Return [x, y] of the center of cell containing provided text 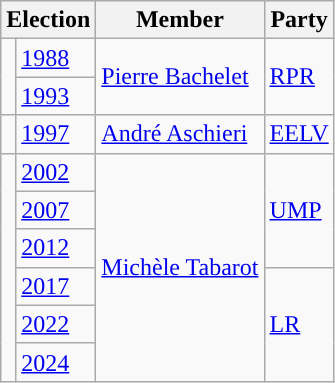
André Aschieri [180, 134]
2024 [56, 362]
2012 [56, 248]
Pierre Bachelet [180, 77]
2007 [56, 210]
EELV [299, 134]
1993 [56, 96]
1997 [56, 134]
LR [299, 324]
2017 [56, 286]
UMP [299, 210]
Party [299, 20]
Michèle Tabarot [180, 267]
1988 [56, 58]
2002 [56, 172]
RPR [299, 77]
Election [48, 20]
Member [180, 20]
2022 [56, 324]
